Capture the cell that displays the provided text and extract its [X, Y] central coordinate. 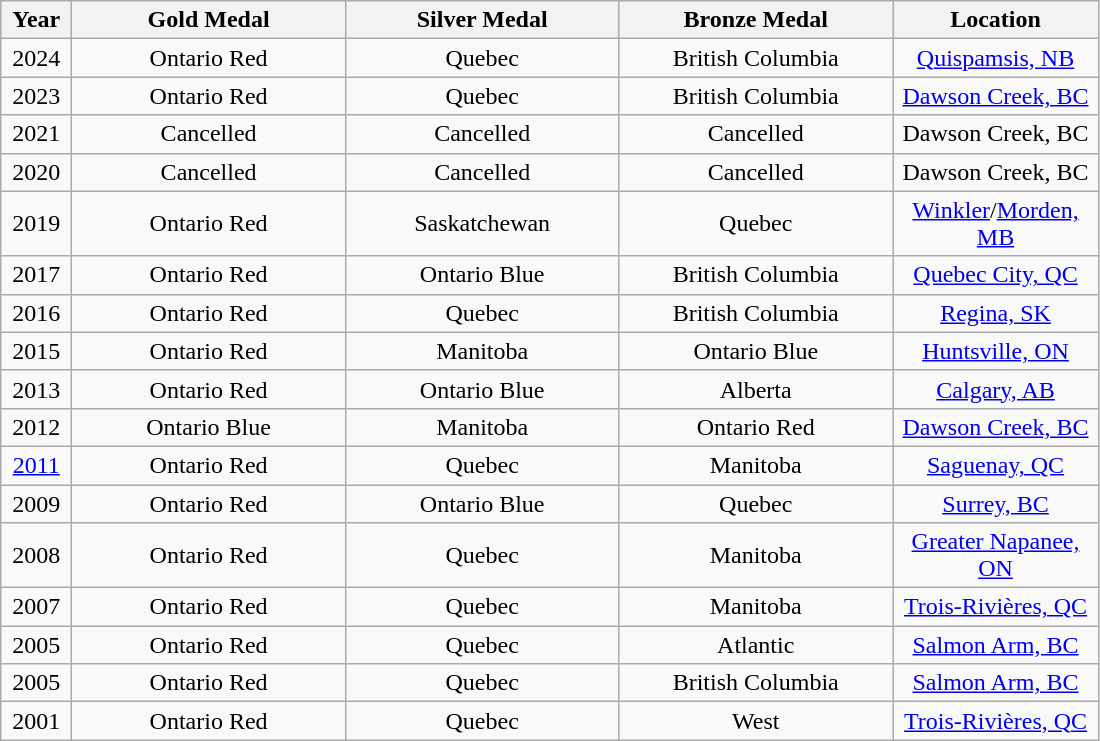
Location [995, 20]
2001 [36, 721]
Quebec City, QC [995, 275]
West [756, 721]
2024 [36, 58]
2021 [36, 134]
2007 [36, 607]
2011 [36, 465]
Saguenay, QC [995, 465]
Year [36, 20]
2008 [36, 556]
Silver Medal [482, 20]
2009 [36, 503]
2020 [36, 172]
Atlantic [756, 645]
Gold Medal [209, 20]
2019 [36, 224]
Bronze Medal [756, 20]
Regina, SK [995, 313]
2017 [36, 275]
2013 [36, 389]
Quispamsis, NB [995, 58]
Saskatchewan [482, 224]
2012 [36, 427]
Greater Napanee, ON [995, 556]
Calgary, AB [995, 389]
2023 [36, 96]
2015 [36, 351]
2016 [36, 313]
Surrey, BC [995, 503]
Alberta [756, 389]
Winkler/Morden, MB [995, 224]
Huntsville, ON [995, 351]
